Detect which cell encompasses the target text, then output its (x, y) center coordinate. 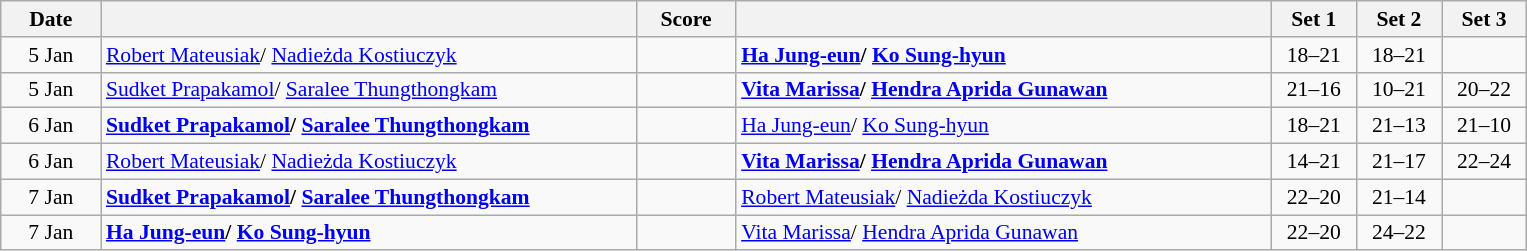
Set 3 (1484, 19)
24–22 (1398, 233)
10–21 (1398, 90)
Set 2 (1398, 19)
21–10 (1484, 126)
21–13 (1398, 126)
21–16 (1314, 90)
21–17 (1398, 162)
21–14 (1398, 197)
20–22 (1484, 90)
Set 1 (1314, 19)
Date (51, 19)
14–21 (1314, 162)
22–24 (1484, 162)
Score (686, 19)
